For the text-containing cell, return its midpoint in (X, Y) coordinate format. 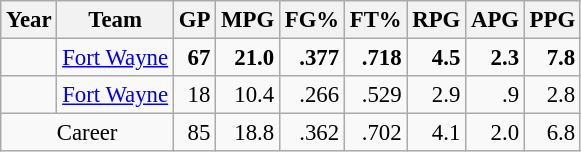
FG% (312, 20)
.362 (312, 133)
2.0 (496, 133)
6.8 (552, 133)
18.8 (248, 133)
Career (88, 133)
GP (194, 20)
.718 (376, 58)
MPG (248, 20)
.377 (312, 58)
7.8 (552, 58)
2.8 (552, 95)
18 (194, 95)
67 (194, 58)
APG (496, 20)
Team (116, 20)
2.3 (496, 58)
10.4 (248, 95)
Year (29, 20)
FT% (376, 20)
RPG (436, 20)
85 (194, 133)
PPG (552, 20)
.266 (312, 95)
.702 (376, 133)
21.0 (248, 58)
4.5 (436, 58)
.9 (496, 95)
.529 (376, 95)
4.1 (436, 133)
2.9 (436, 95)
